Extract the [X, Y] coordinate from the center of the cell holding the provided text.  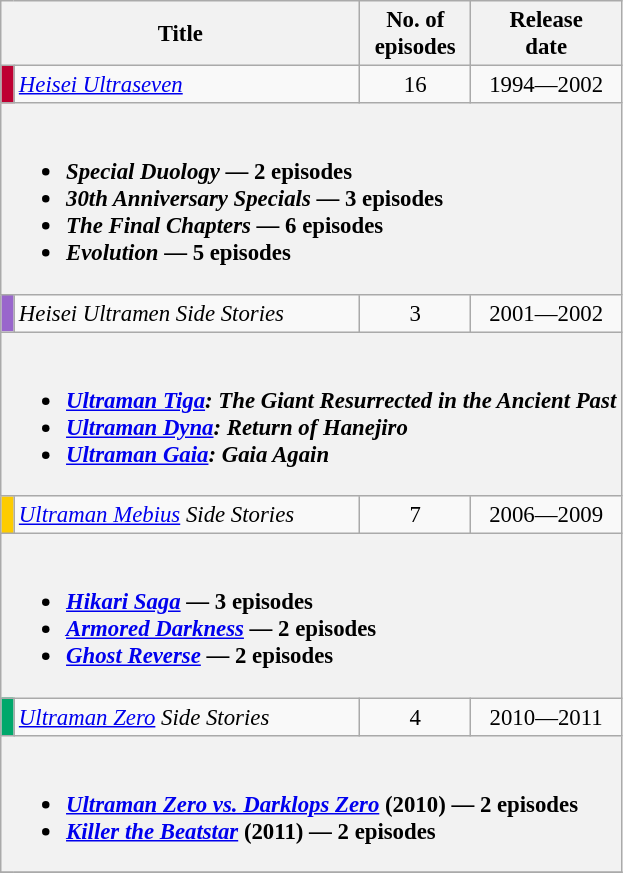
Ultraman Tiga: The Giant Resurrected in the Ancient PastUltraman Dyna: Return of HanejiroUltraman Gaia: Gaia Again [312, 414]
Title [180, 34]
Special Duology — 2 episodes30th Anniversary Specials — 3 episodesThe Final Chapters — 6 episodesEvolution — 5 episodes [312, 198]
1994—2002 [546, 85]
No. ofepisodes [416, 34]
7 [416, 515]
Ultraman Zero vs. Darklops Zero (2010) — 2 episodesKiller the Beatstar (2011) — 2 episodes [312, 804]
Ultraman Zero Side Stories [187, 717]
Hikari Saga — 3 episodesArmored Darkness — 2 episodesGhost Reverse — 2 episodes [312, 616]
3 [416, 313]
2010—2011 [546, 717]
Heisei Ultraseven [187, 85]
Heisei Ultramen Side Stories [187, 313]
4 [416, 717]
Ultraman Mebius Side Stories [187, 515]
Releasedate [546, 34]
16 [416, 85]
2001—2002 [546, 313]
2006—2009 [546, 515]
